Return [X, Y] of the center of cell containing provided text 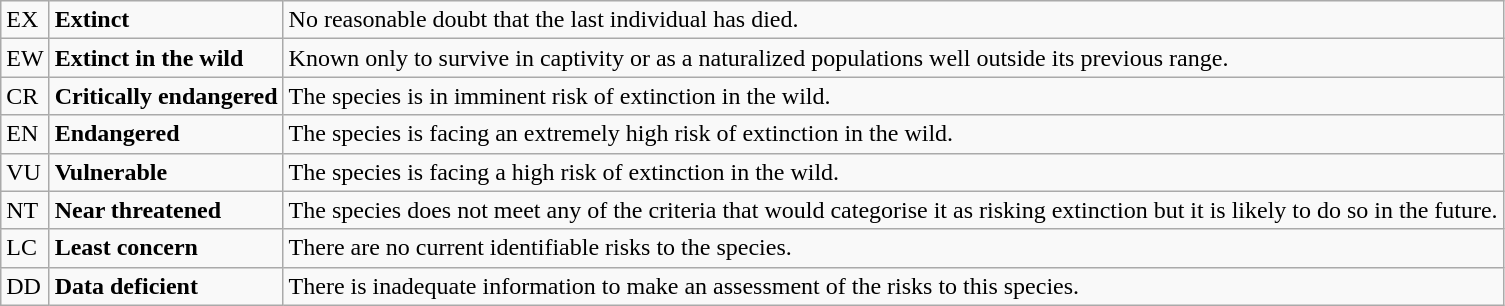
Critically endangered [166, 96]
CR [25, 96]
Extinct [166, 20]
There is inadequate information to make an assessment of the risks to this species. [893, 286]
Least concern [166, 248]
NT [25, 210]
Data deficient [166, 286]
The species is facing an extremely high risk of extinction in the wild. [893, 134]
EX [25, 20]
There are no current identifiable risks to the species. [893, 248]
Near threatened [166, 210]
EW [25, 58]
DD [25, 286]
The species does not meet any of the criteria that would categorise it as risking extinction but it is likely to do so in the future. [893, 210]
LC [25, 248]
The species is facing a high risk of extinction in the wild. [893, 172]
Vulnerable [166, 172]
EN [25, 134]
Extinct in the wild [166, 58]
VU [25, 172]
No reasonable doubt that the last individual has died. [893, 20]
Known only to survive in captivity or as a naturalized populations well outside its previous range. [893, 58]
Endangered [166, 134]
The species is in imminent risk of extinction in the wild. [893, 96]
